From the cell containing the given text, extract its center point as [X, Y] coordinate. 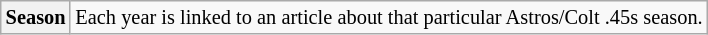
Each year is linked to an article about that particular Astros/Colt .45s season. [388, 17]
Season [36, 17]
